Scan for the cell matching the given text and deliver its (X, Y) coordinate at center. 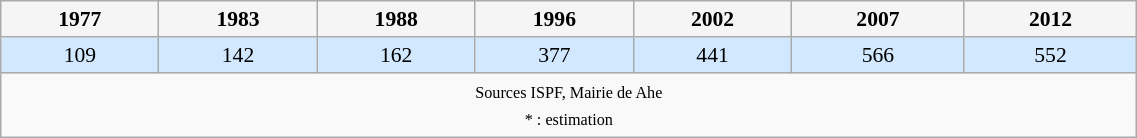
2002 (712, 19)
142 (238, 55)
441 (712, 55)
1977 (80, 19)
Sources ISPF, Mairie de Ahe* : estimation (569, 105)
566 (878, 55)
1996 (554, 19)
2012 (1050, 19)
552 (1050, 55)
162 (396, 55)
1983 (238, 19)
109 (80, 55)
1988 (396, 19)
2007 (878, 19)
377 (554, 55)
